For the text-containing cell, return its midpoint in [x, y] coordinate format. 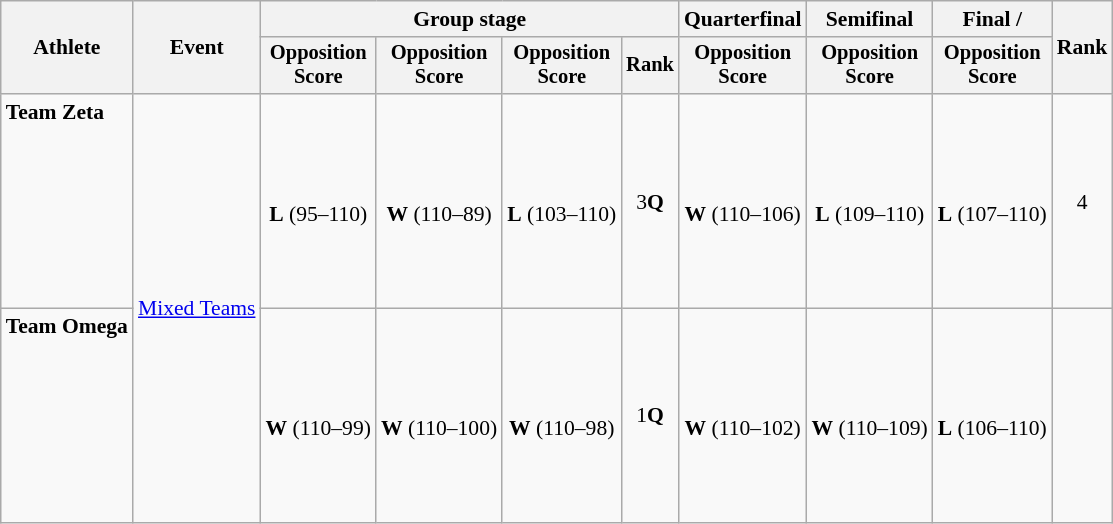
W (110–89) [439, 201]
4 [1082, 201]
W (110–98) [562, 416]
L (107–110) [992, 201]
Semifinal [869, 19]
L (103–110) [562, 201]
W (110–102) [743, 416]
L (106–110) [992, 416]
Athlete [67, 48]
L (95–110) [318, 201]
L (109–110) [869, 201]
W (110–109) [869, 416]
Team Omega [67, 416]
W (110–99) [318, 416]
W (110–106) [743, 201]
1Q [650, 416]
Final / [992, 19]
Event [197, 48]
W (110–100) [439, 416]
Team Zeta [67, 201]
Group stage [470, 19]
3Q [650, 201]
Quarterfinal [743, 19]
Mixed Teams [197, 308]
